Return the [x, y] coordinate for the center point of the cell that contains the specified text.  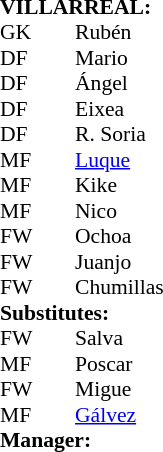
GK [19, 33]
